Provide the (X, Y) coordinate of the cell's center where the given text is located.  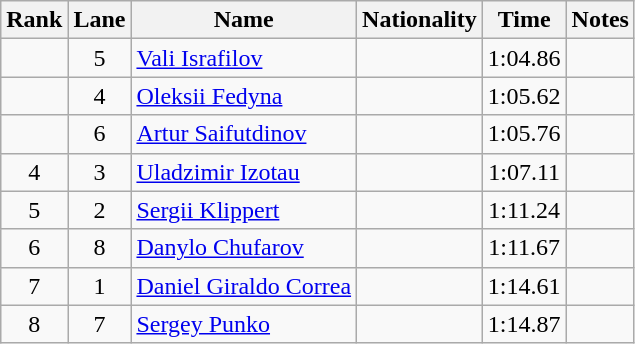
Oleksii Fedyna (244, 96)
Sergey Punko (244, 324)
2 (100, 210)
1:14.87 (524, 324)
1:07.11 (524, 172)
Nationality (420, 20)
1:04.86 (524, 58)
Artur Saifutdinov (244, 134)
Uladzimir Izotau (244, 172)
3 (100, 172)
1:05.62 (524, 96)
1:14.61 (524, 286)
Daniel Giraldo Correa (244, 286)
1:11.67 (524, 248)
Name (244, 20)
Time (524, 20)
1 (100, 286)
Danylo Chufarov (244, 248)
Lane (100, 20)
Rank (34, 20)
1:05.76 (524, 134)
Notes (600, 20)
Sergii Klippert (244, 210)
1:11.24 (524, 210)
Vali Israfilov (244, 58)
